Detect which cell encompasses the target text, then output its [X, Y] center coordinate. 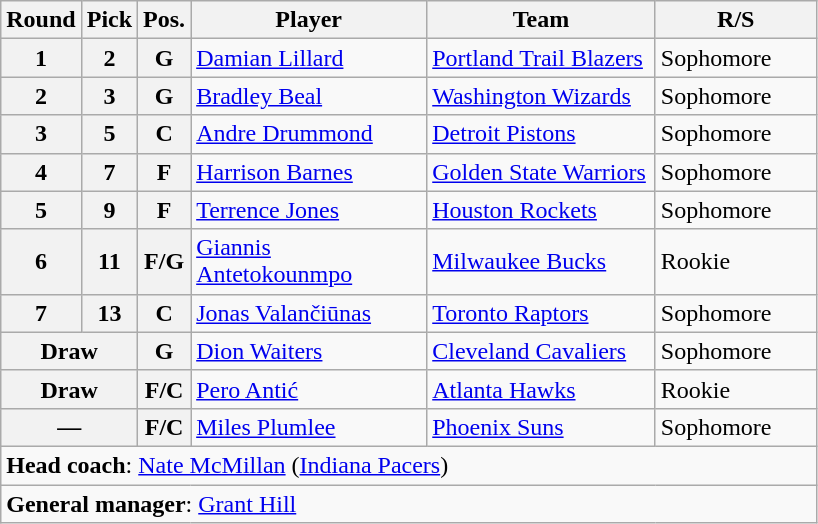
Jonas Valančiūnas [309, 313]
Harrison Barnes [309, 172]
Cleveland Cavaliers [542, 351]
Milwaukee Bucks [542, 262]
Team [542, 20]
Terrence Jones [309, 210]
13 [109, 313]
Pero Antić [309, 389]
General manager: Grant Hill [409, 503]
Golden State Warriors [542, 172]
Phoenix Suns [542, 427]
Portland Trail Blazers [542, 58]
Dion Waiters [309, 351]
Washington Wizards [542, 96]
Andre Drummond [309, 134]
Bradley Beal [309, 96]
R/S [736, 20]
— [70, 427]
6 [41, 262]
1 [41, 58]
11 [109, 262]
Damian Lillard [309, 58]
Round [41, 20]
F/G [164, 262]
4 [41, 172]
Head coach: Nate McMillan (Indiana Pacers) [409, 465]
9 [109, 210]
Toronto Raptors [542, 313]
Player [309, 20]
Atlanta Hawks [542, 389]
Detroit Pistons [542, 134]
Pos. [164, 20]
Miles Plumlee [309, 427]
Giannis Antetokounmpo [309, 262]
Pick [109, 20]
Houston Rockets [542, 210]
